Scan for the cell matching the given text and deliver its [x, y] coordinate at center. 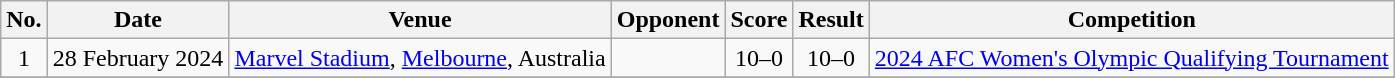
Marvel Stadium, Melbourne, Australia [420, 58]
Date [138, 20]
No. [24, 20]
1 [24, 58]
28 February 2024 [138, 58]
Venue [420, 20]
Opponent [668, 20]
2024 AFC Women's Olympic Qualifying Tournament [1132, 58]
Competition [1132, 20]
Score [759, 20]
Result [831, 20]
